Return (x, y) of the center of cell containing provided text 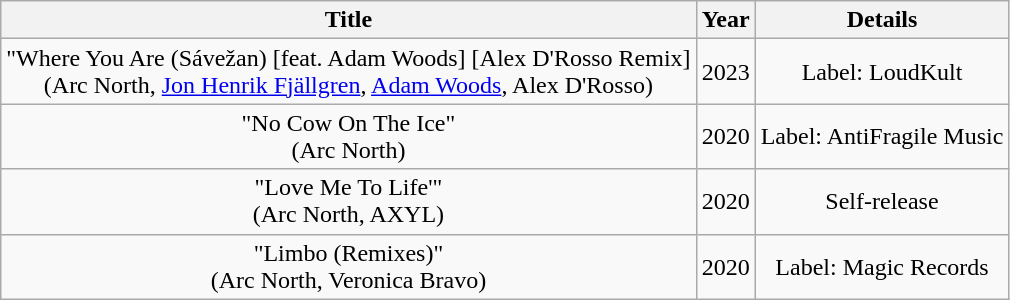
Label: LoudKult (882, 72)
Title (348, 20)
Label: AntiFragile Music (882, 136)
Label: Magic Records (882, 266)
"No Cow On The Ice"(Arc North) (348, 136)
"Love Me To Life'"(Arc North, AXYL) (348, 202)
Year (726, 20)
Self-release (882, 202)
"Where You Are (Sávežan) [feat. Adam Woods] [Alex D'Rosso Remix](Arc North, Jon Henrik Fjällgren, Adam Woods, Alex D'Rosso) (348, 72)
"Limbo (Remixes)"(Arc North, Veronica Bravo) (348, 266)
Details (882, 20)
2023 (726, 72)
